Find where the given text appears and provide that cell's center as (x, y) coordinate. 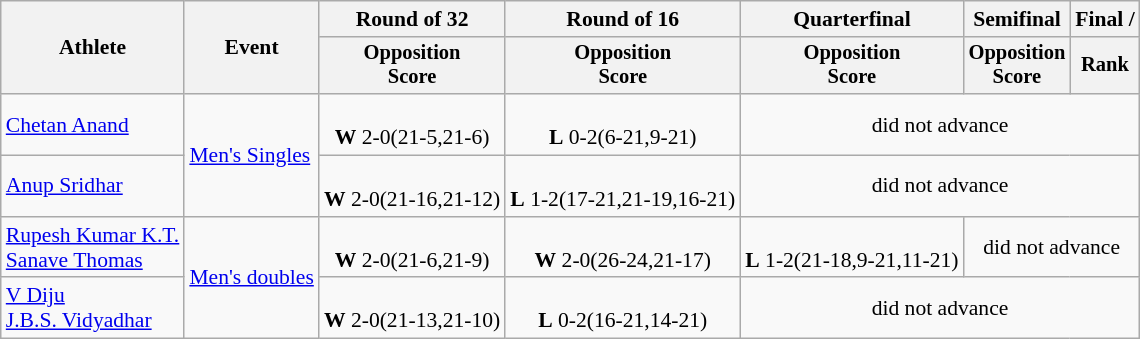
Semifinal (1018, 19)
Round of 32 (412, 19)
W 2-0(21-13,21-10) (412, 308)
Round of 16 (622, 19)
L 0-2(6-21,9-21) (622, 124)
L 1-2(17-21,21-19,16-21) (622, 186)
Event (252, 48)
Chetan Anand (93, 124)
Athlete (93, 48)
Final / (1105, 19)
Anup Sridhar (93, 186)
L 1-2(21-18,9-21,11-21) (852, 248)
L 0-2(16-21,14-21) (622, 308)
W 2-0(21-16,21-12) (412, 186)
W 2-0(26-24,21-17) (622, 248)
Men's Singles (252, 155)
Rupesh Kumar K.T.Sanave Thomas (93, 248)
V DijuJ.B.S. Vidyadhar (93, 308)
Quarterfinal (852, 19)
Rank (1105, 66)
W 2-0(21-6,21-9) (412, 248)
W 2-0(21-5,21-6) (412, 124)
Men's doubles (252, 278)
